Detect which cell encompasses the target text, then output its [x, y] center coordinate. 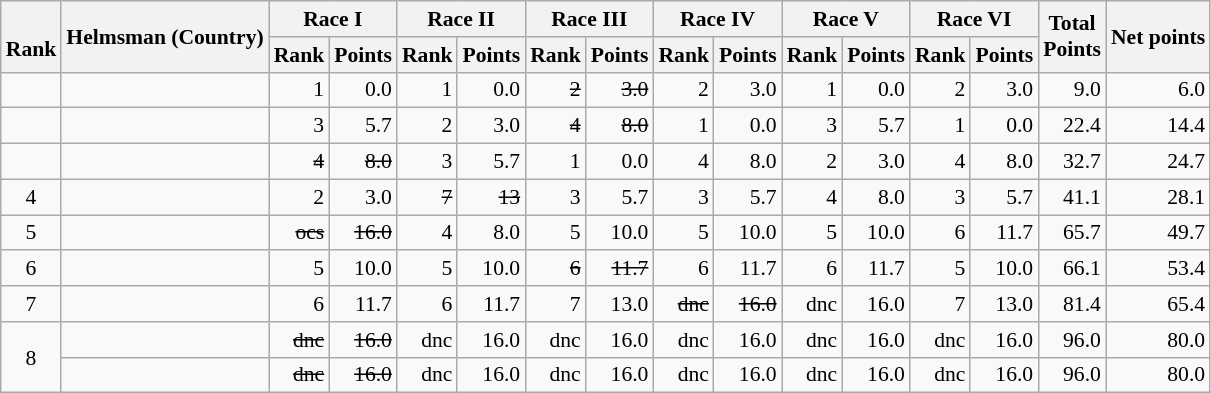
24.7 [1158, 162]
66.1 [1072, 269]
22.4 [1072, 126]
13 [491, 197]
Net points [1158, 36]
49.7 [1158, 233]
65.4 [1158, 304]
Race IV [717, 19]
Race III [589, 19]
Race V [846, 19]
Total Points [1072, 36]
Race I [333, 19]
14.4 [1158, 126]
6.0 [1158, 90]
53.4 [1158, 269]
65.7 [1072, 233]
28.1 [1158, 197]
Race II [461, 19]
Race VI [974, 19]
8 [32, 358]
41.1 [1072, 197]
Helmsman (Country) [164, 36]
9.0 [1072, 90]
ocs [300, 233]
32.7 [1072, 162]
81.4 [1072, 304]
